Extract the (X, Y) coordinate from the center of the cell holding the provided text.  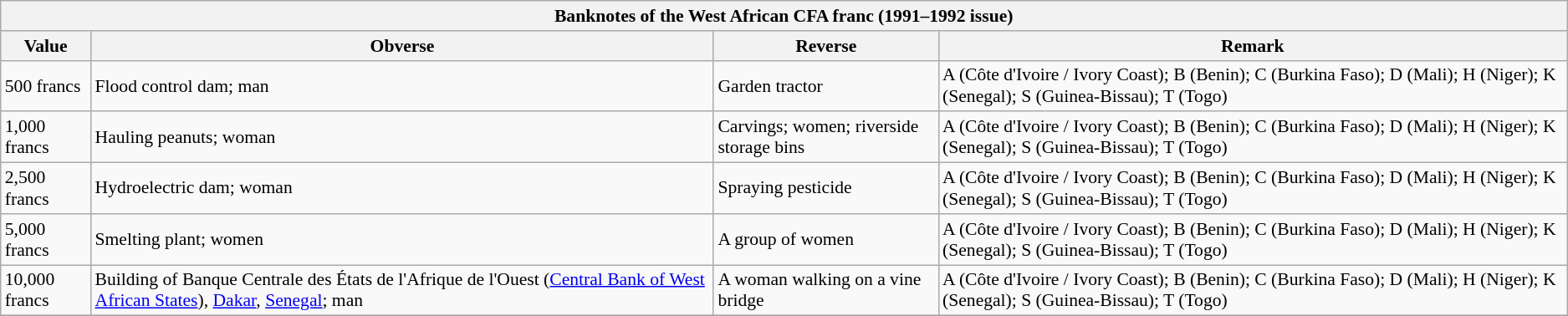
5,000 francs (46, 239)
1,000 francs (46, 137)
Remark (1253, 46)
A woman walking on a vine bridge (826, 291)
500 francs (46, 85)
A group of women (826, 239)
Banknotes of the West African CFA franc (1991–1992 issue) (784, 16)
Garden tractor (826, 85)
2,500 francs (46, 189)
Obverse (403, 46)
Spraying pesticide (826, 189)
Building of Banque Centrale des États de l'Afrique de l'Ouest (Central Bank of West African States), Dakar, Senegal; man (403, 291)
Carvings; women; riverside storage bins (826, 137)
Value (46, 46)
10,000 francs (46, 291)
Hydroelectric dam; woman (403, 189)
Hauling peanuts; woman (403, 137)
Flood control dam; man (403, 85)
Smelting plant; women (403, 239)
Reverse (826, 46)
